Detect which cell encompasses the target text, then output its (x, y) center coordinate. 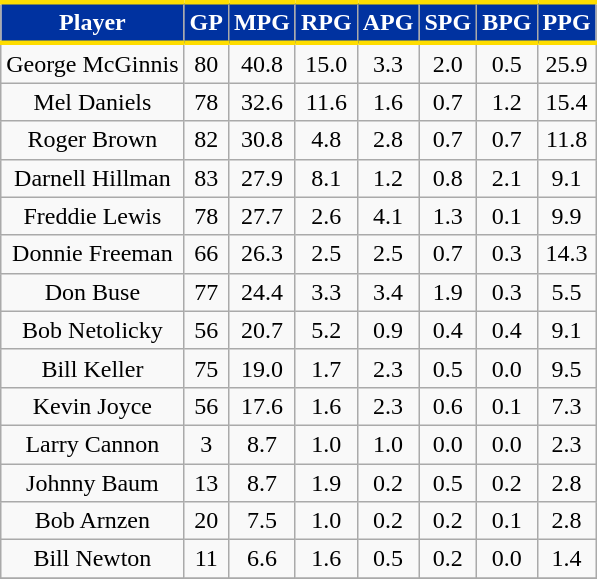
11.8 (566, 140)
0.6 (448, 406)
APG (388, 22)
Roger Brown (92, 140)
Bob Netolicky (92, 330)
3 (206, 444)
1.4 (566, 559)
1.3 (448, 216)
GP (206, 22)
2.0 (448, 63)
RPG (326, 22)
2.1 (507, 178)
75 (206, 368)
82 (206, 140)
Mel Daniels (92, 102)
20.7 (262, 330)
20 (206, 521)
3.4 (388, 292)
Don Buse (92, 292)
24.4 (262, 292)
13 (206, 483)
2.6 (326, 216)
Freddie Lewis (92, 216)
30.8 (262, 140)
17.6 (262, 406)
Bill Keller (92, 368)
SPG (448, 22)
11.6 (326, 102)
4.8 (326, 140)
BPG (507, 22)
1.7 (326, 368)
0.8 (448, 178)
9.9 (566, 216)
15.4 (566, 102)
4.1 (388, 216)
32.6 (262, 102)
9.5 (566, 368)
0.9 (388, 330)
14.3 (566, 254)
66 (206, 254)
PPG (566, 22)
77 (206, 292)
Johnny Baum (92, 483)
MPG (262, 22)
27.7 (262, 216)
26.3 (262, 254)
Kevin Joyce (92, 406)
40.8 (262, 63)
5.5 (566, 292)
Darnell Hillman (92, 178)
19.0 (262, 368)
8.1 (326, 178)
25.9 (566, 63)
27.9 (262, 178)
7.5 (262, 521)
5.2 (326, 330)
Donnie Freeman (92, 254)
George McGinnis (92, 63)
15.0 (326, 63)
80 (206, 63)
Player (92, 22)
6.6 (262, 559)
Larry Cannon (92, 444)
Bob Arnzen (92, 521)
83 (206, 178)
Bill Newton (92, 559)
7.3 (566, 406)
11 (206, 559)
